Find where the given text appears and provide that cell's center as [x, y] coordinate. 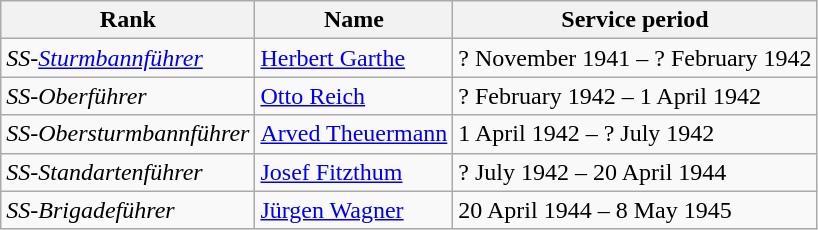
SS-Sturmbannführer [128, 58]
SS-Oberführer [128, 96]
? July 1942 – 20 April 1944 [635, 172]
? February 1942 – 1 April 1942 [635, 96]
Rank [128, 20]
Herbert Garthe [354, 58]
Name [354, 20]
Josef Fitzthum [354, 172]
Otto Reich [354, 96]
SS-Standartenführer [128, 172]
1 April 1942 – ? July 1942 [635, 134]
? November 1941 – ? February 1942 [635, 58]
Service period [635, 20]
Arved Theuermann [354, 134]
Jürgen Wagner [354, 210]
SS-Brigadeführer [128, 210]
SS-Obersturmbannführer [128, 134]
20 April 1944 – 8 May 1945 [635, 210]
